Search for the cell housing the specified text and yield its (X, Y) center coordinate. 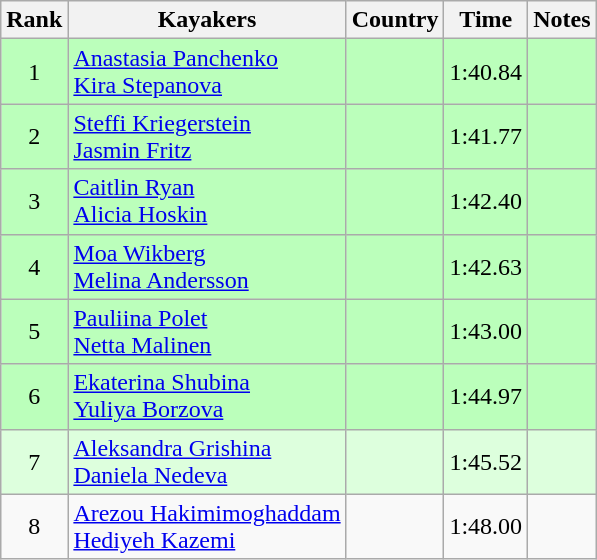
Rank (34, 20)
1:43.00 (486, 332)
1 (34, 72)
5 (34, 332)
Anastasia PanchenkoKira Stepanova (207, 72)
7 (34, 462)
8 (34, 526)
1:44.97 (486, 396)
Caitlin RyanAlicia Hoskin (207, 202)
Pauliina PoletNetta Malinen (207, 332)
6 (34, 396)
Arezou HakimimoghaddamHediyeh Kazemi (207, 526)
Moa WikbergMelina Andersson (207, 266)
1:41.77 (486, 136)
1:48.00 (486, 526)
Aleksandra GrishinaDaniela Nedeva (207, 462)
3 (34, 202)
Time (486, 20)
1:42.63 (486, 266)
Country (395, 20)
4 (34, 266)
Kayakers (207, 20)
Steffi KriegersteinJasmin Fritz (207, 136)
1:45.52 (486, 462)
2 (34, 136)
Ekaterina ShubinaYuliya Borzova (207, 396)
1:42.40 (486, 202)
1:40.84 (486, 72)
Notes (562, 20)
